For the text-containing cell, return its midpoint in (X, Y) coordinate format. 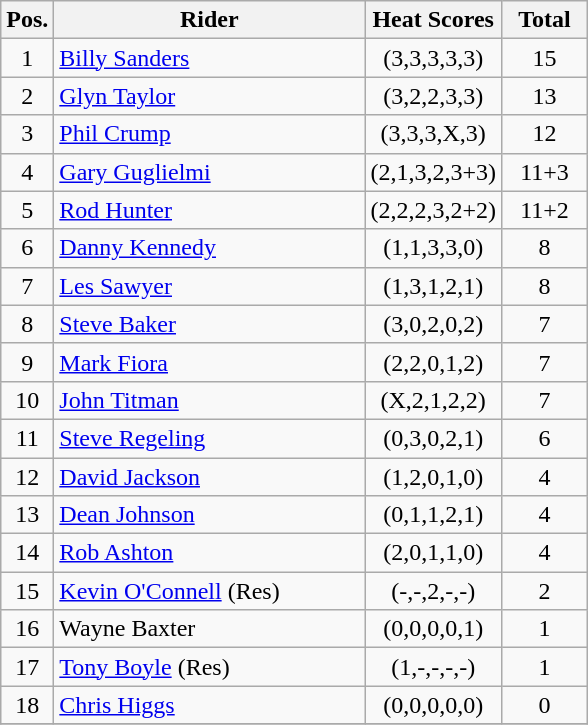
(3,3,3,X,3) (434, 134)
(0,1,1,2,1) (434, 515)
Billy Sanders (210, 58)
(0,3,0,2,1) (434, 438)
Total (544, 20)
(3,3,3,3,3) (434, 58)
Kevin O'Connell (Res) (210, 591)
16 (28, 629)
9 (28, 362)
(-,-,2,-,-) (434, 591)
(3,0,2,0,2) (434, 324)
Wayne Baxter (210, 629)
5 (28, 210)
(1,2,0,1,0) (434, 477)
Heat Scores (434, 20)
Gary Guglielmi (210, 172)
(2,2,0,1,2) (434, 362)
(1,1,3,3,0) (434, 248)
Steve Baker (210, 324)
3 (28, 134)
Les Sawyer (210, 286)
14 (28, 553)
10 (28, 400)
Danny Kennedy (210, 248)
John Titman (210, 400)
18 (28, 705)
David Jackson (210, 477)
Mark Fiora (210, 362)
17 (28, 667)
Rod Hunter (210, 210)
Rider (210, 20)
(2,1,3,2,3+3) (434, 172)
Tony Boyle (Res) (210, 667)
11+2 (544, 210)
(2,2,2,3,2+2) (434, 210)
Steve Regeling (210, 438)
(1,-,-,-,-) (434, 667)
(0,0,0,0,0) (434, 705)
11 (28, 438)
(3,2,2,3,3) (434, 96)
Chris Higgs (210, 705)
(1,3,1,2,1) (434, 286)
0 (544, 705)
(0,0,0,0,1) (434, 629)
Glyn Taylor (210, 96)
11+3 (544, 172)
(X,2,1,2,2) (434, 400)
Phil Crump (210, 134)
(2,0,1,1,0) (434, 553)
Pos. (28, 20)
Dean Johnson (210, 515)
Rob Ashton (210, 553)
